Output the [X, Y] coordinate of the center of the cell containing the given text.  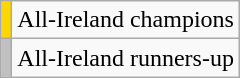
All-Ireland runners-up [126, 58]
All-Ireland champions [126, 20]
